Search for the cell housing the specified text and yield its (x, y) center coordinate. 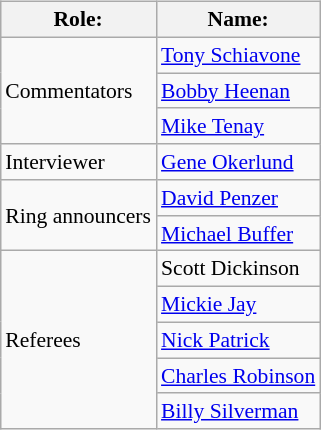
Mickie Jay (238, 305)
Gene Okerlund (238, 162)
Mike Tenay (238, 126)
Name: (238, 20)
Billy Silverman (238, 411)
Michael Buffer (238, 233)
Scott Dickinson (238, 269)
Tony Schiavone (238, 55)
Ring announcers (78, 216)
David Penzer (238, 198)
Commentators (78, 90)
Charles Robinson (238, 376)
Referees (78, 340)
Role: (78, 20)
Interviewer (78, 162)
Bobby Heenan (238, 91)
Nick Patrick (238, 340)
